Find where the given text appears and provide that cell's center as [X, Y] coordinate. 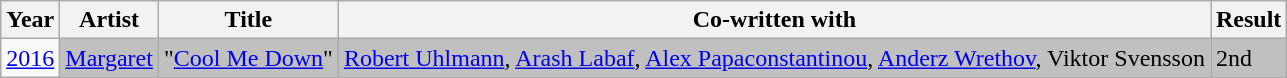
Artist [110, 20]
"Cool Me Down" [248, 58]
Year [30, 20]
Result [1248, 20]
2nd [1248, 58]
Co-written with [774, 20]
Robert Uhlmann, Arash Labaf, Alex Papaconstantinou, Anderz Wrethov, Viktor Svensson [774, 58]
Margaret [110, 58]
Title [248, 20]
2016 [30, 58]
